From the cell containing the given text, extract its center point as [x, y] coordinate. 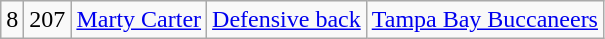
Marty Carter [139, 20]
8 [12, 20]
Defensive back [287, 20]
207 [48, 20]
Tampa Bay Buccaneers [484, 20]
